Extract the (X, Y) coordinate from the center of the cell holding the provided text.  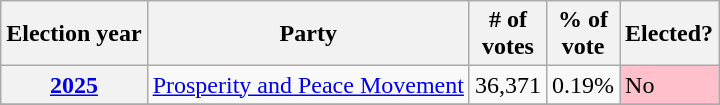
Election year (74, 34)
Elected? (670, 34)
% ofvote (582, 34)
No (670, 85)
# ofvotes (508, 34)
0.19% (582, 85)
36,371 (508, 85)
Party (308, 34)
Prosperity and Peace Movement (308, 85)
2025 (74, 85)
